Find where the given text appears and provide that cell's center as [x, y] coordinate. 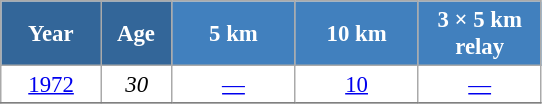
10 [356, 85]
5 km [234, 34]
30 [136, 85]
Age [136, 34]
1972 [52, 85]
Year [52, 34]
10 km [356, 34]
3 × 5 km relay [480, 34]
